Capture the cell that displays the provided text and extract its [x, y] central coordinate. 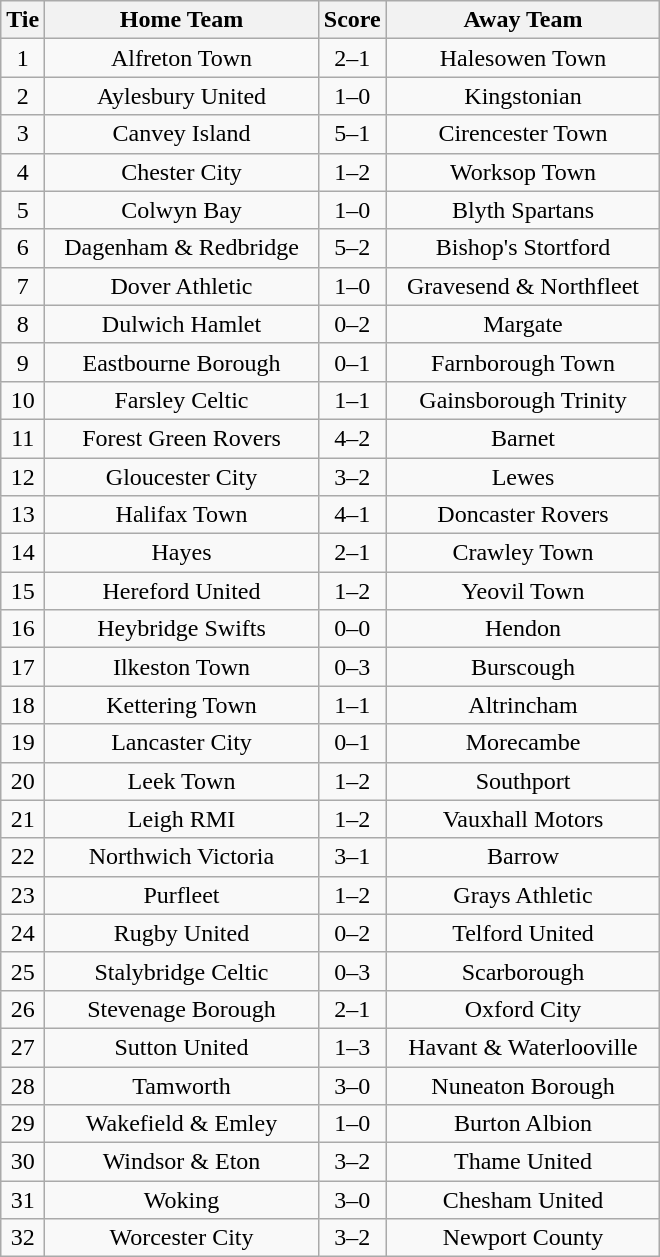
1–3 [352, 1047]
Stalybridge Celtic [182, 971]
Hayes [182, 553]
16 [23, 629]
6 [23, 248]
Chesham United [523, 1200]
Farnborough Town [523, 362]
29 [23, 1124]
Stevenage Borough [182, 1009]
Bishop's Stortford [523, 248]
Gloucester City [182, 477]
4–2 [352, 438]
14 [23, 553]
Havant & Waterlooville [523, 1047]
4 [23, 172]
Doncaster Rovers [523, 515]
Ilkeston Town [182, 667]
21 [23, 819]
Woking [182, 1200]
5–1 [352, 134]
3–1 [352, 857]
Score [352, 20]
Wakefield & Emley [182, 1124]
Worcester City [182, 1238]
11 [23, 438]
Yeovil Town [523, 591]
Kingstonian [523, 96]
5 [23, 210]
Eastbourne Borough [182, 362]
Nuneaton Borough [523, 1085]
Halesowen Town [523, 58]
17 [23, 667]
Chester City [182, 172]
Home Team [182, 20]
27 [23, 1047]
Oxford City [523, 1009]
Newport County [523, 1238]
Forest Green Rovers [182, 438]
Gravesend & Northfleet [523, 286]
Lancaster City [182, 743]
22 [23, 857]
Halifax Town [182, 515]
Scarborough [523, 971]
Vauxhall Motors [523, 819]
26 [23, 1009]
Rugby United [182, 933]
Dulwich Hamlet [182, 324]
Windsor & Eton [182, 1162]
Aylesbury United [182, 96]
31 [23, 1200]
Crawley Town [523, 553]
Tie [23, 20]
28 [23, 1085]
4–1 [352, 515]
Morecambe [523, 743]
Grays Athletic [523, 895]
5–2 [352, 248]
Lewes [523, 477]
20 [23, 781]
Leigh RMI [182, 819]
30 [23, 1162]
Sutton United [182, 1047]
Colwyn Bay [182, 210]
8 [23, 324]
Hereford United [182, 591]
Gainsborough Trinity [523, 400]
15 [23, 591]
Burton Albion [523, 1124]
2 [23, 96]
Northwich Victoria [182, 857]
12 [23, 477]
10 [23, 400]
Blyth Spartans [523, 210]
Dover Athletic [182, 286]
9 [23, 362]
Away Team [523, 20]
0–0 [352, 629]
Heybridge Swifts [182, 629]
Leek Town [182, 781]
Burscough [523, 667]
Dagenham & Redbridge [182, 248]
Purfleet [182, 895]
Cirencester Town [523, 134]
24 [23, 933]
Kettering Town [182, 705]
Canvey Island [182, 134]
Alfreton Town [182, 58]
19 [23, 743]
Barrow [523, 857]
Margate [523, 324]
Telford United [523, 933]
1 [23, 58]
Farsley Celtic [182, 400]
13 [23, 515]
3 [23, 134]
Southport [523, 781]
18 [23, 705]
Hendon [523, 629]
7 [23, 286]
23 [23, 895]
32 [23, 1238]
Tamworth [182, 1085]
25 [23, 971]
Thame United [523, 1162]
Barnet [523, 438]
Worksop Town [523, 172]
Altrincham [523, 705]
